Find where the given text appears and provide that cell's center as (x, y) coordinate. 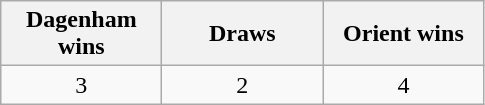
Draws (242, 34)
3 (82, 85)
Orient wins (404, 34)
Dagenham wins (82, 34)
2 (242, 85)
4 (404, 85)
